Extract the (x, y) coordinate from the center of the cell holding the provided text.  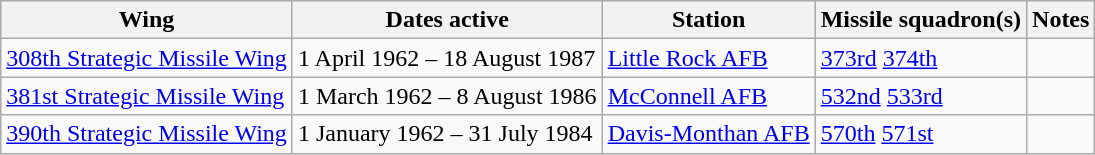
Missile squadron(s) (920, 20)
1 April 1962 – 18 August 1987 (447, 58)
Little Rock AFB (708, 58)
1 January 1962 – 31 July 1984 (447, 134)
Notes (1061, 20)
532nd 533rd (920, 96)
308th Strategic Missile Wing (147, 58)
373rd 374th (920, 58)
Station (708, 20)
Dates active (447, 20)
1 March 1962 – 8 August 1986 (447, 96)
390th Strategic Missile Wing (147, 134)
Wing (147, 20)
381st Strategic Missile Wing (147, 96)
Davis-Monthan AFB (708, 134)
570th 571st (920, 134)
McConnell AFB (708, 96)
